Scan for the cell matching the given text and deliver its (X, Y) coordinate at center. 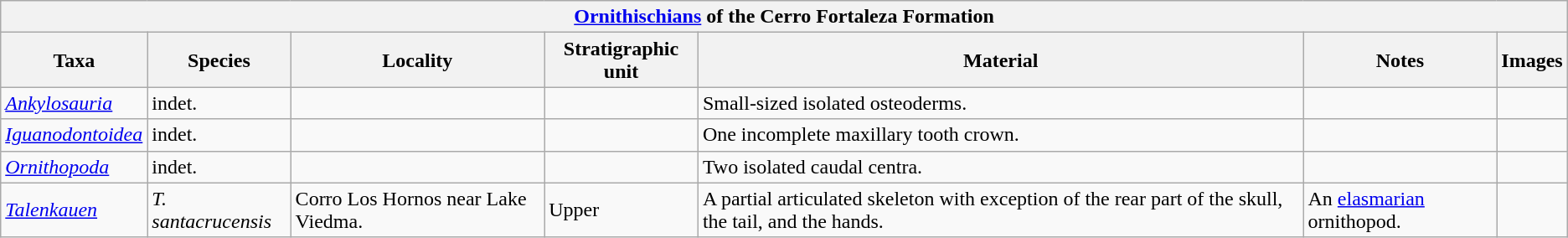
Iguanodontoidea (74, 135)
Notes (1400, 60)
One incomplete maxillary tooth crown. (1000, 135)
Stratigraphic unit (622, 60)
An elasmarian ornithopod. (1400, 210)
Images (1532, 60)
Upper (622, 210)
Material (1000, 60)
A partial articulated skeleton with exception of the rear part of the skull, the tail, and the hands. (1000, 210)
Corro Los Hornos near Lake Viedma. (417, 210)
Ornithischians of the Cerro Fortaleza Formation (784, 17)
Talenkauen (74, 210)
Taxa (74, 60)
Species (219, 60)
Ornithopoda (74, 167)
Small-sized isolated osteoderms. (1000, 103)
Two isolated caudal centra. (1000, 167)
Locality (417, 60)
Ankylosauria (74, 103)
T. santacrucensis (219, 210)
